Return [x, y] of the center of cell containing provided text 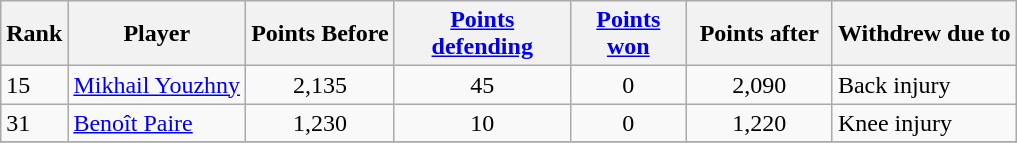
Points Before [320, 34]
Player [157, 34]
Withdrew due to [924, 34]
Mikhail Youzhny [157, 85]
2,090 [759, 85]
1,230 [320, 123]
1,220 [759, 123]
Benoît Paire [157, 123]
Back injury [924, 85]
31 [34, 123]
Rank [34, 34]
2,135 [320, 85]
Points defending [482, 34]
10 [482, 123]
15 [34, 85]
Points after [759, 34]
Knee injury [924, 123]
Points won [628, 34]
45 [482, 85]
